From the cell containing the given text, extract its center point as (x, y) coordinate. 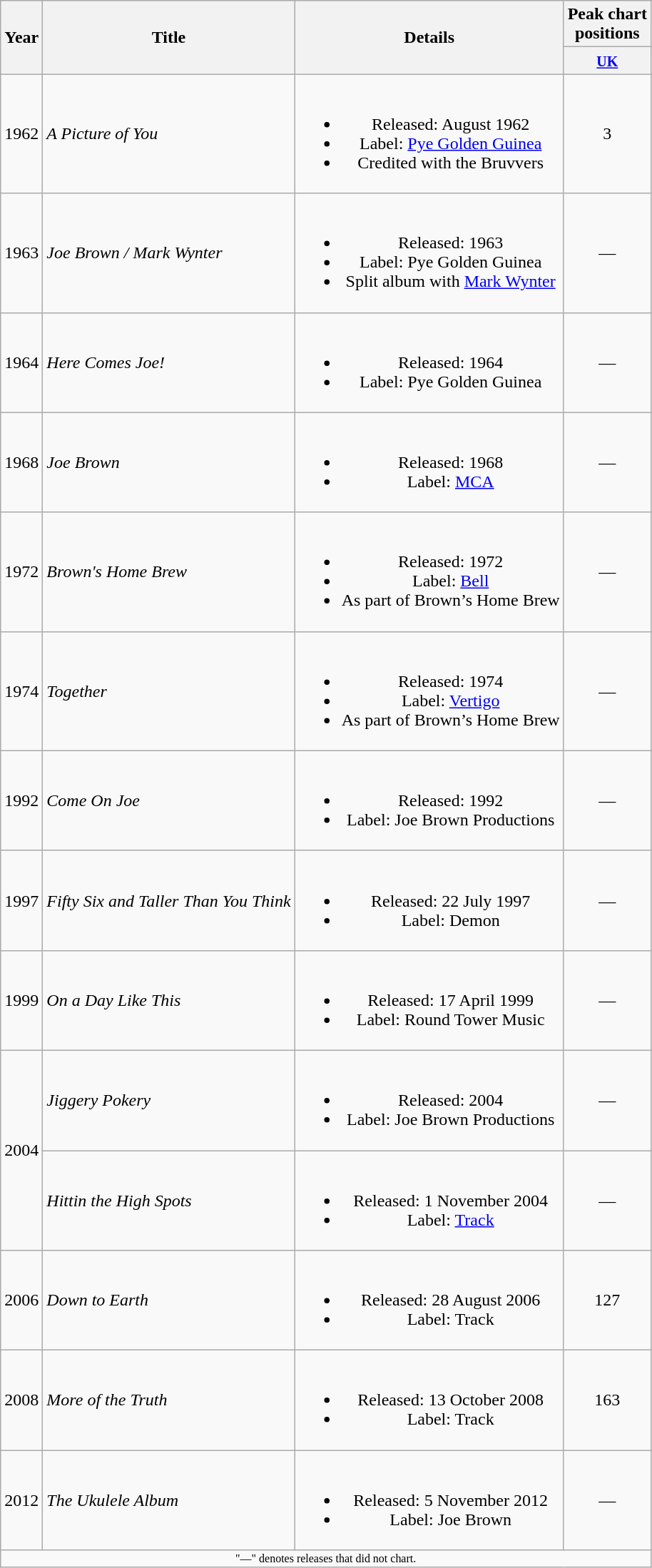
1962 (21, 134)
Released: 28 August 2006Label: Track (429, 1300)
Released: August 1962Label: Pye Golden GuineaCredited with the Bruvvers (429, 134)
Released: 1 November 2004Label: Track (429, 1200)
"—" denotes releases that did not chart. (326, 1559)
Fifty Six and Taller Than You Think (168, 900)
Come On Joe (168, 800)
1974 (21, 691)
1963 (21, 253)
Brown's Home Brew (168, 572)
2006 (21, 1300)
Joe Brown / Mark Wynter (168, 253)
Jiggery Pokery (168, 1100)
A Picture of You (168, 134)
Released: 5 November 2012Label: Joe Brown (429, 1500)
Released: 17 April 1999Label: Round Tower Music (429, 1000)
Released: 1968Label: MCA (429, 462)
On a Day Like This (168, 1000)
2008 (21, 1400)
UK (607, 61)
Here Comes Joe! (168, 362)
Released: 13 October 2008Label: Track (429, 1400)
127 (607, 1300)
Details (429, 37)
Down to Earth (168, 1300)
Joe Brown (168, 462)
Released: 1964Label: Pye Golden Guinea (429, 362)
Released: 1992Label: Joe Brown Productions (429, 800)
Released: 1972Label: BellAs part of Brown’s Home Brew (429, 572)
1992 (21, 800)
Year (21, 37)
1972 (21, 572)
2004 (21, 1150)
Peak chartpositions (607, 24)
Released: 1963Label: Pye Golden GuineaSplit album with Mark Wynter (429, 253)
Hittin the High Spots (168, 1200)
Together (168, 691)
1968 (21, 462)
2012 (21, 1500)
1997 (21, 900)
Released: 1974Label: VertigoAs part of Brown’s Home Brew (429, 691)
Released: 2004Label: Joe Brown Productions (429, 1100)
More of the Truth (168, 1400)
3 (607, 134)
1999 (21, 1000)
Title (168, 37)
The Ukulele Album (168, 1500)
1964 (21, 362)
Released: 22 July 1997Label: Demon (429, 900)
163 (607, 1400)
